Pinpoint the cell where the given text exists, returning its (X, Y) midpoint coordinate. 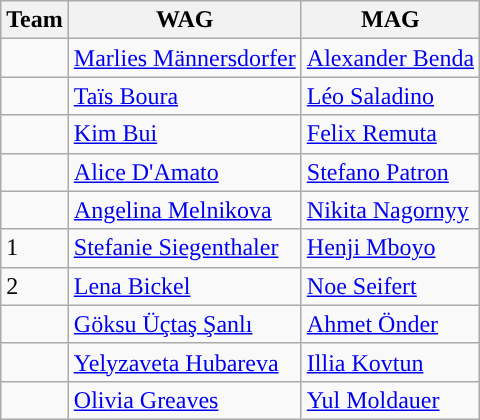
Angelina Melnikova (184, 210)
Alexander Benda (390, 58)
WAG (184, 20)
Kim Bui (184, 134)
Stefanie Siegenthaler (184, 248)
Noe Seifert (390, 286)
Lena Bickel (184, 286)
Olivia Greaves (184, 400)
Felix Remuta (390, 134)
Ahmet Önder (390, 324)
Team (35, 20)
1 (35, 248)
Nikita Nagornyy (390, 210)
Göksu Üçtaş Şanlı (184, 324)
Léo Saladino (390, 96)
Illia Kovtun (390, 362)
Alice D'Amato (184, 172)
Yul Moldauer (390, 400)
Marlies Männersdorfer (184, 58)
Henji Mboyo (390, 248)
Taïs Boura (184, 96)
Yelyzaveta Hubareva (184, 362)
Stefano Patron (390, 172)
2 (35, 286)
MAG (390, 20)
